Scan for the cell matching the given text and deliver its [X, Y] coordinate at center. 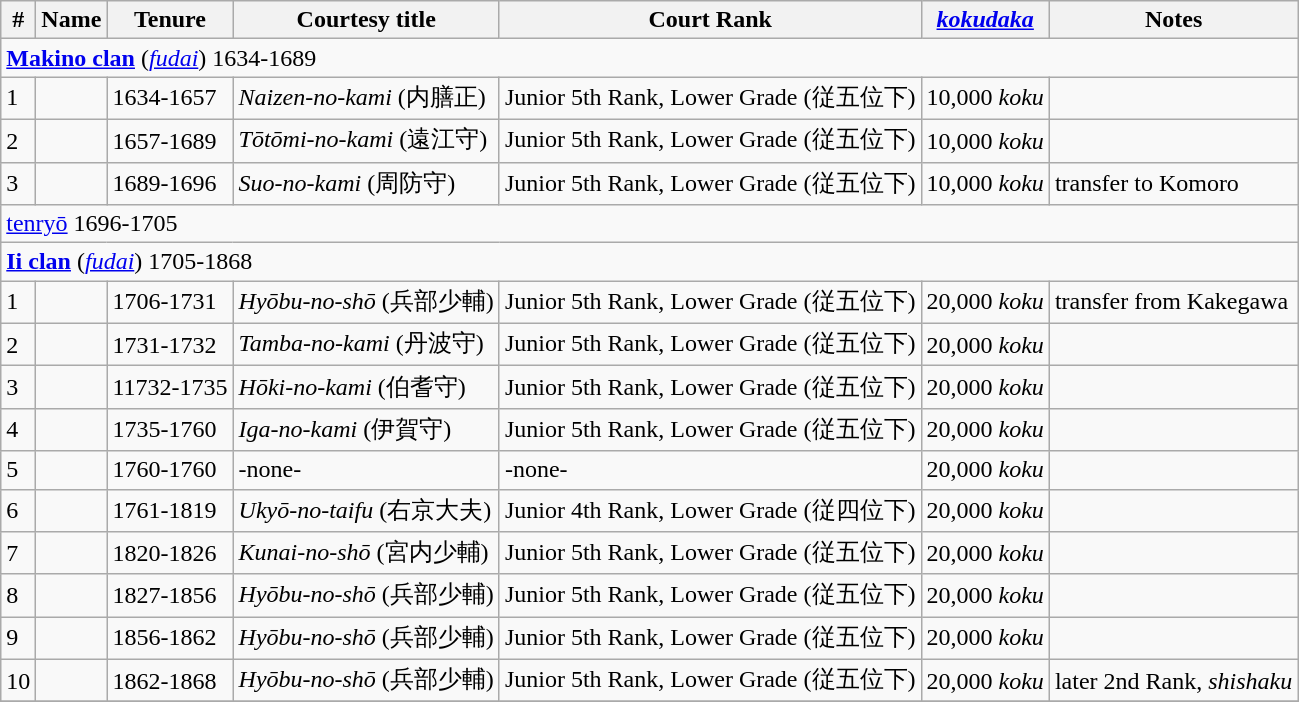
Suo-no-kami (周防守) [366, 184]
1856-1862 [170, 638]
Junior 4th Rank, Lower Grade (従四位下) [710, 510]
Kunai-no-shō (宮内少輔) [366, 554]
5 [18, 470]
Ii clan (fudai) 1705-1868 [650, 262]
1657-1689 [170, 140]
1827-1856 [170, 596]
Tamba-no-kami (丹波守) [366, 344]
Hōki-no-kami (伯耆守) [366, 388]
1761-1819 [170, 510]
later 2nd Rank, shishaku [1173, 680]
Ukyō-no-taifu (右京大夫) [366, 510]
Court Rank [710, 20]
# [18, 20]
Name [72, 20]
10 [18, 680]
1706-1731 [170, 302]
kokudaka [985, 20]
1760-1760 [170, 470]
tenryō 1696-1705 [650, 224]
Tenure [170, 20]
Notes [1173, 20]
11732-1735 [170, 388]
Courtesy title [366, 20]
8 [18, 596]
1634-1657 [170, 98]
4 [18, 430]
6 [18, 510]
7 [18, 554]
Makino clan (fudai) 1634-1689 [650, 58]
9 [18, 638]
1862-1868 [170, 680]
1731-1732 [170, 344]
1735-1760 [170, 430]
transfer to Komoro [1173, 184]
1689-1696 [170, 184]
1820-1826 [170, 554]
Naizen-no-kami (内膳正) [366, 98]
transfer from Kakegawa [1173, 302]
Tōtōmi-no-kami (遠江守) [366, 140]
Iga-no-kami (伊賀守) [366, 430]
